Scan for the cell matching the given text and deliver its (x, y) coordinate at center. 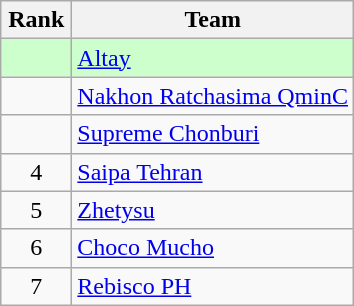
6 (36, 248)
Choco Mucho (213, 248)
Nakhon Ratchasima QminC (213, 96)
Zhetysu (213, 210)
Saipa Tehran (213, 172)
4 (36, 172)
5 (36, 210)
Team (213, 20)
Rebisco PH (213, 286)
Supreme Chonburi (213, 134)
Altay (213, 58)
7 (36, 286)
Rank (36, 20)
